Determine the (X, Y) coordinate at the center of the cell enclosing the given text.  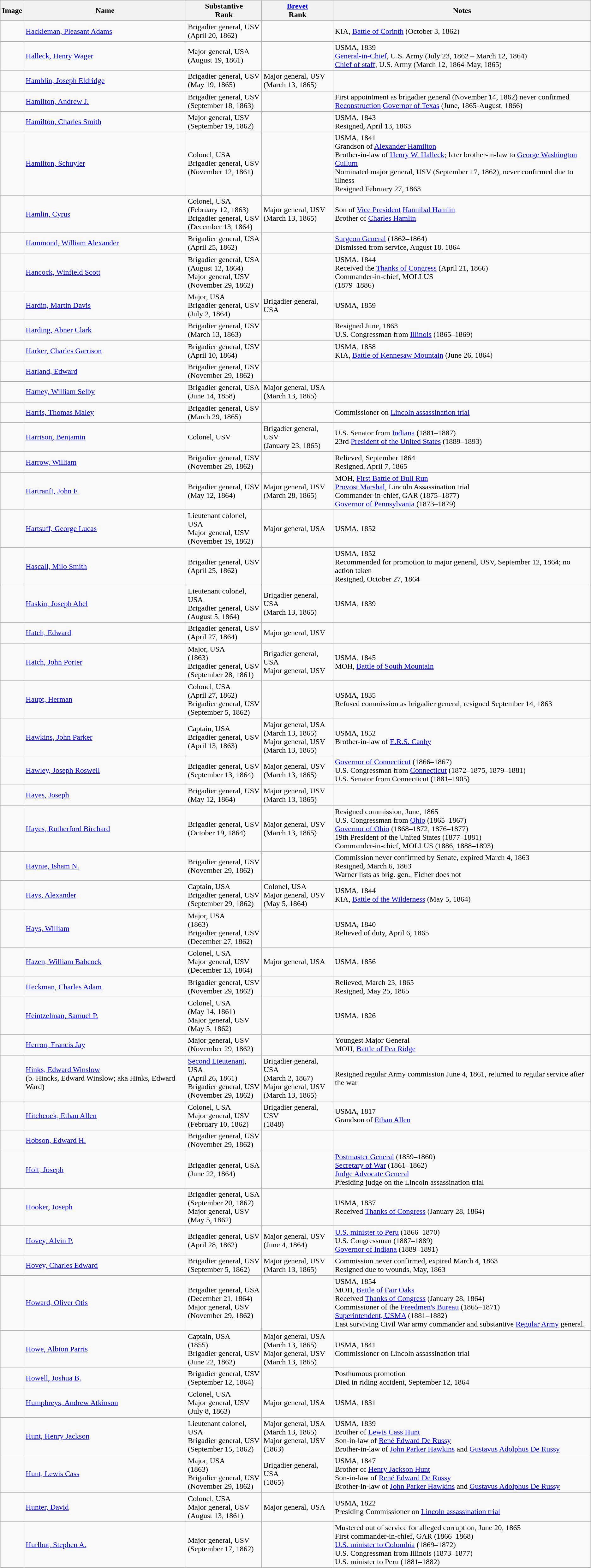
Image (12, 11)
Hancock, Winfield Scott (105, 272)
Brigadier general, USA (297, 305)
Hobson, Edward H. (105, 1140)
Hitchcock, Ethan Allen (105, 1116)
Hawkins, John Parker (105, 737)
Major general, USA(March 13, 1865)Major general, USV(1863) (297, 1436)
USMA, 1841Commissioner on Lincoln assassination trial (462, 1349)
Brigadier general, USA(March 2, 1867)Major general, USV(March 13, 1865) (297, 1078)
Youngest Major GeneralMOH, Battle of Pea Ridge (462, 1045)
USMA, 1822Presiding Commissioner on Lincoln assassination trial (462, 1507)
Second Lieutenant, USA(April 26, 1861)Brigadier general, USV(November 29, 1862) (224, 1078)
Hackleman, Pleasant Adams (105, 31)
Hunt, Henry Jackson (105, 1436)
Major general, USV(November 29, 1862) (224, 1045)
USMA, 1844Received the Thanks of Congress (April 21, 1866)Commander-in-chief, MOLLUS(1879–1886) (462, 272)
Colonel, USABrigadier general, USV(November 12, 1861) (224, 164)
Hovey, Charles Edward (105, 1265)
Hartranft, John F. (105, 491)
Major general, USV(September 19, 1862) (224, 122)
Brigadier general, USA(April 25, 1862) (224, 243)
Harrison, Benjamin (105, 437)
USMA, 1837Received Thanks of Congress (January 28, 1864) (462, 1207)
USMA, 1839 (462, 604)
Captain, USABrigadier general, USV(April 13, 1863) (224, 737)
Harker, Charles Garrison (105, 350)
Hamilton, Charles Smith (105, 122)
Hawley, Joseph Roswell (105, 770)
Colonel, USAMajor general, USV(February 10, 1862) (224, 1116)
Haynie, Isham N. (105, 866)
Harding, Abner Clark (105, 330)
Holt, Joseph (105, 1169)
Colonel, USA(April 27, 1862)Brigadier general, USV(September 5, 1862) (224, 700)
Colonel, USAMajor general, USV(July 8, 1863) (224, 1403)
Brigadier general, USV(September 13, 1864) (224, 770)
Colonel, USAMajor general, USV(August 13, 1861) (224, 1507)
USMA, 1859 (462, 305)
Brigadier general, USV(April 20, 1862) (224, 31)
Brigadier general, USV(October 19, 1864) (224, 829)
Howard, Oliver Otis (105, 1303)
Hamilton, Schuyler (105, 164)
USMA, 1847Brother of Henry Jackson HuntSon-in-law of René Edward De RussyBrother-in-law of John Parker Hawkins and Gustavus Adolphus De Russy (462, 1474)
Lieutenant colonel, USABrigadier general, USV(September 15, 1862) (224, 1436)
Major general, USV (297, 633)
Brigadier general, USA(June 14, 1858) (224, 392)
Hunter, David (105, 1507)
USMA, 1852 (462, 528)
Colonel, USV (224, 437)
USMA, 1826 (462, 1016)
USMA, 1852Brother-in-law of E.R.S. Canby (462, 737)
SubstantiveRank (224, 11)
First appointment as brigadier general (November 14, 1862) never confirmedReconstruction Governor of Texas (June, 1865-August, 1866) (462, 101)
Hammond, William Alexander (105, 243)
Brigadier general, USV(May 19, 1865) (224, 81)
Brigadier general, USV(April 28, 1862) (224, 1240)
Hamlin, Cyrus (105, 214)
USMA, 1817Grandson of Ethan Allen (462, 1116)
Colonel, USA(February 12, 1863)Brigadier general, USV(December 13, 1864) (224, 214)
U.S. Senator from Indiana (1881–1887)23rd President of the United States (1889–1893) (462, 437)
Hurlbut, Stephen A. (105, 1545)
Hinks, Edward Winslow(b. Hincks, Edward Winslow; aka Hinks, Edward Ward) (105, 1078)
Brigadier general, USV(September 12, 1864) (224, 1378)
USMA, 1843Resigned, April 13, 1863 (462, 122)
Hazen, William Babcock (105, 962)
Hamblin, Joseph Eldridge (105, 81)
Major general, USV(June 4, 1864) (297, 1240)
Hayes, Joseph (105, 795)
Brigadier general, USV(April 27, 1864) (224, 633)
USMA, 1839Brother of Lewis Cass HuntSon-in-law of René Edward De RussyBrother-in-law of John Parker Hawkins and Gustavus Adolphus De Russy (462, 1436)
USMA, 1840Relieved of duty, April 6, 1865 (462, 929)
Brigadier general, USV(March 29, 1865) (224, 412)
Brigadier general, USA(September 20, 1862)Major general, USV(May 5, 1862) (224, 1207)
Commissioner on Lincoln assassination trial (462, 412)
Howe, Albion Parris (105, 1349)
Brigadier general, USV(April 10, 1864) (224, 350)
Major general, USV(March 28, 1865) (297, 491)
USMA, 1839General-in-Chief, U.S. Army (July 23, 1862 – March 12, 1864)Chief of staff, U.S. Army (March 12, 1864-May, 1865) (462, 56)
USMA, 1858KIA, Battle of Kennesaw Mountain (June 26, 1864) (462, 350)
Herron, Francis Jay (105, 1045)
Hardin, Martin Davis (105, 305)
Relieved, March 23, 1865Resigned, May 25, 1865 (462, 987)
Hovey, Alvin P. (105, 1240)
Posthumous promotionDied in riding accident, September 12, 1864 (462, 1378)
Major, USA(1863)Brigadier general, USV(December 27, 1862) (224, 929)
Surgeon General (1862–1864)Dismissed from service, August 18, 1864 (462, 243)
Halleck, Henry Wager (105, 56)
USMA, 1835Refused commission as brigadier general, resigned September 14, 1863 (462, 700)
Harney, William Selby (105, 392)
Hunt, Lewis Cass (105, 1474)
Major general, USA(August 19, 1861) (224, 56)
Colonel, USA(May 14, 1861)Major general, USV(May 5, 1862) (224, 1016)
Harland, Edward (105, 371)
Colonel, USAMajor general, USV(May 5, 1864) (297, 895)
Hooker, Joseph (105, 1207)
Brigadier general, USA(August 12, 1864)Major general, USV(November 29, 1862) (224, 272)
Brigadier general, USA(June 22, 1864) (224, 1169)
USMA, 1845MOH, Battle of South Mountain (462, 662)
Lieutenant colonel, USABrigadier general, USV(August 5, 1864) (224, 604)
Captain, USA(1855)Brigadier general, USV(June 22, 1862) (224, 1349)
Harrow, William (105, 462)
Brigadier general, USV(January 23, 1865) (297, 437)
Heintzelman, Samuel P. (105, 1016)
Resigned regular Army commission June 4, 1861, returned to regular service after the war (462, 1078)
Brigadier general, USV(September 5, 1862) (224, 1265)
Humphreys, Andrew Atkinson (105, 1403)
Hayes, Rutherford Birchard (105, 829)
Hays, Alexander (105, 895)
Brigadier general, USV(September 18, 1863) (224, 101)
MOH, First Battle of Bull RunProvost Marshal, Lincoln Assassination trialCommander-in-chief, GAR (1875–1877)Governor of Pennsylvania (1873–1879) (462, 491)
Major general, USV(September 17, 1862) (224, 1545)
Hays, William (105, 929)
Relieved, September 1864Resigned, April 7, 1865 (462, 462)
Major, USABrigadier general, USV(July 2, 1864) (224, 305)
Resigned June, 1863U.S. Congressman from Illinois (1865–1869) (462, 330)
Hatch, Edward (105, 633)
Hartsuff, George Lucas (105, 528)
Governor of Connecticut (1866–1867)U.S. Congressman from Connecticut (1872–1875, 1879–1881)U.S. Senator from Connecticut (1881–1905) (462, 770)
Haupt, Herman (105, 700)
USMA, 1856 (462, 962)
Major general, USA(March 13, 1865) (297, 392)
Captain, USABrigadier general, USV(September 29, 1862) (224, 895)
Lieutenant colonel, USAMajor general, USV(November 19, 1862) (224, 528)
Brigadier general, USAMajor general, USV (297, 662)
Hascall, Milo Smith (105, 566)
Hatch, John Porter (105, 662)
Postmaster General (1859–1860)Secretary of War (1861–1862)Judge Advocate GeneralPresiding judge on the Lincoln assassination trial (462, 1169)
Commission never confirmed by Senate, expired March 4, 1863Resigned, March 6, 1863Warner lists as brig. gen., Eicher does not (462, 866)
Howell, Joshua B. (105, 1378)
Haskin, Joseph Abel (105, 604)
USMA, 1831 (462, 1403)
U.S. minister to Peru (1866–1870)U.S. Congressman (1887–1889)Governor of Indiana (1889–1891) (462, 1240)
Commission never confirmed, expired March 4, 1863Resigned due to wounds, May, 1863 (462, 1265)
BrevetRank (297, 11)
Harris, Thomas Maley (105, 412)
Brigadier general, USV(1848) (297, 1116)
KIA, Battle of Corinth (October 3, 1862) (462, 31)
Name (105, 11)
Hamilton, Andrew J. (105, 101)
Major, USA(1863)Brigadier general, USV(September 28, 1861) (224, 662)
Heckman, Charles Adam (105, 987)
Colonel, USAMajor general, USV(December 13, 1864) (224, 962)
Notes (462, 11)
Son of Vice President Hannibal HamlinBrother of Charles Hamlin (462, 214)
USMA, 1852Recommended for promotion to major general, USV, September 12, 1864; no action takenResigned, October 27, 1864 (462, 566)
Brigadier general, USA(1865) (297, 1474)
Major, USA(1863)Brigadier general, USV(November 29, 1862) (224, 1474)
Brigadier general, USA(March 13, 1865) (297, 604)
Brigadier general, USV(March 13, 1863) (224, 330)
USMA, 1844KIA, Battle of the Wilderness (May 5, 1864) (462, 895)
Brigadier general, USV(April 25, 1862) (224, 566)
Brigadier general, USA(December 21, 1864)Major general, USV(November 29, 1862) (224, 1303)
